Search for the cell housing the specified text and yield its (x, y) center coordinate. 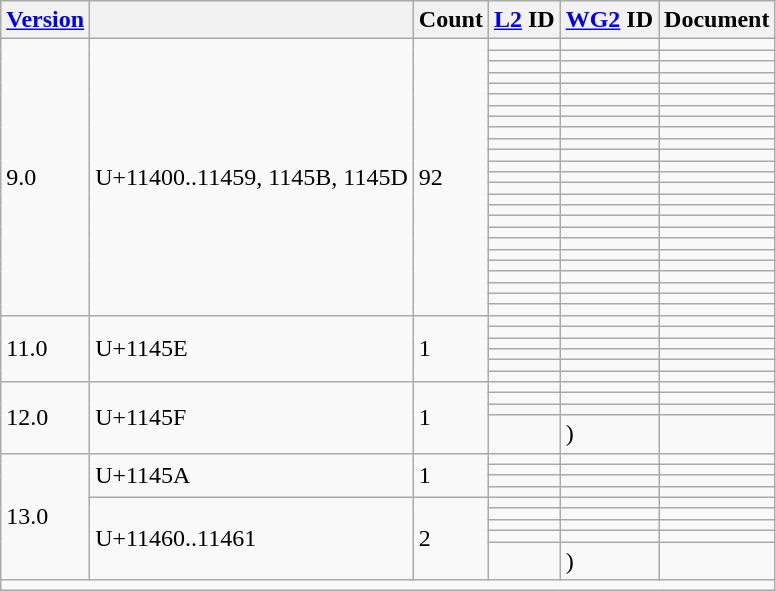
U+1145E (252, 348)
U+11460..11461 (252, 538)
U+1145A (252, 475)
2 (450, 538)
U+11400..11459, 1145B, 1145D (252, 178)
WG2 ID (609, 20)
U+1145F (252, 418)
Count (450, 20)
Version (46, 20)
92 (450, 178)
L2 ID (524, 20)
12.0 (46, 418)
13.0 (46, 516)
Document (717, 20)
11.0 (46, 348)
9.0 (46, 178)
